Capture the cell that displays the provided text and extract its (X, Y) central coordinate. 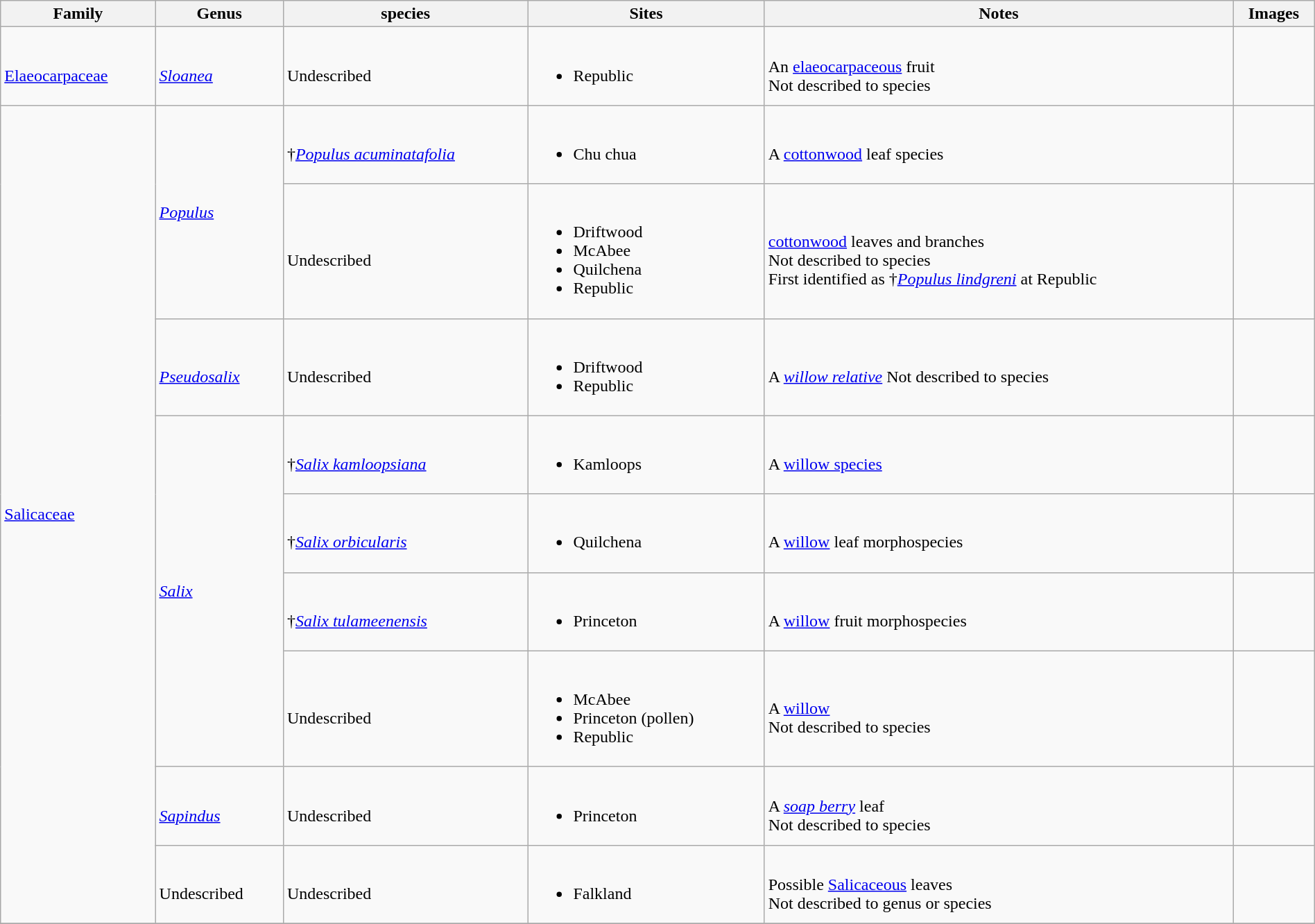
Sapindus (219, 806)
A willow fruit morphospecies (999, 612)
cottonwood leaves and branchesNot described to species First identified as †Populus lindgreni at Republic (999, 251)
Pseudosalix (219, 367)
†Populus acuminatafolia (405, 144)
Notes (999, 14)
Quilchena (646, 533)
Elaeocarpaceae (78, 67)
Genus (219, 14)
species (405, 14)
A soap berry leafNot described to species (999, 806)
DriftwoodRepublic (646, 367)
A willowNot described to species (999, 709)
A cottonwood leaf species (999, 144)
Falkland (646, 884)
Populus (219, 212)
†Salix tulameenensis (405, 612)
DriftwoodMcAbeeQuilchenaRepublic (646, 251)
A willow leaf morphospecies (999, 533)
A willow relative Not described to species (999, 367)
An elaeocarpaceous fruitNot described to species (999, 67)
Possible Salicaceous leavesNot described to genus or species (999, 884)
Salix (219, 591)
Kamloops (646, 455)
Sloanea (219, 67)
Images (1274, 14)
†Salix kamloopsiana (405, 455)
Family (78, 14)
†Salix orbicularis (405, 533)
Republic (646, 67)
Sites (646, 14)
Chu chua (646, 144)
Salicaceae (78, 515)
McAbeePrinceton (pollen)Republic (646, 709)
A willow species (999, 455)
